Detect which cell encompasses the target text, then output its [x, y] center coordinate. 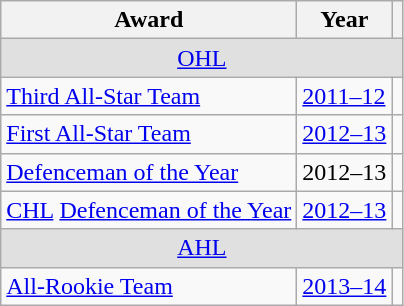
2011–12 [344, 96]
2013–14 [344, 286]
Year [344, 20]
Award [149, 20]
AHL [202, 248]
First All-Star Team [149, 134]
All-Rookie Team [149, 286]
Third All-Star Team [149, 96]
Defenceman of the Year [149, 172]
OHL [202, 58]
CHL Defenceman of the Year [149, 210]
